Detect which cell encompasses the target text, then output its (x, y) center coordinate. 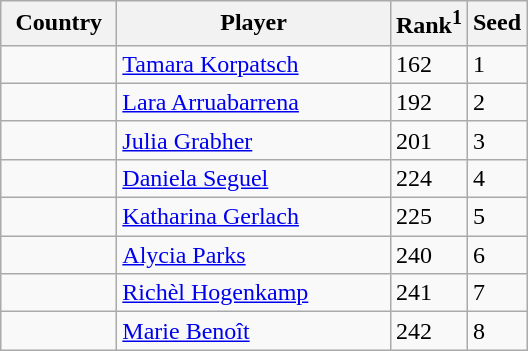
Seed (496, 24)
5 (496, 217)
225 (428, 217)
4 (496, 178)
8 (496, 331)
Rank1 (428, 24)
Katharina Gerlach (254, 217)
1 (496, 64)
224 (428, 178)
Tamara Korpatsch (254, 64)
Player (254, 24)
242 (428, 331)
192 (428, 102)
Country (59, 24)
Lara Arruabarrena (254, 102)
2 (496, 102)
201 (428, 140)
7 (496, 293)
240 (428, 255)
6 (496, 255)
241 (428, 293)
Alycia Parks (254, 255)
Marie Benoît (254, 331)
3 (496, 140)
Julia Grabher (254, 140)
Richèl Hogenkamp (254, 293)
162 (428, 64)
Daniela Seguel (254, 178)
